Return the (x, y) coordinate for the center point of the cell that contains the specified text.  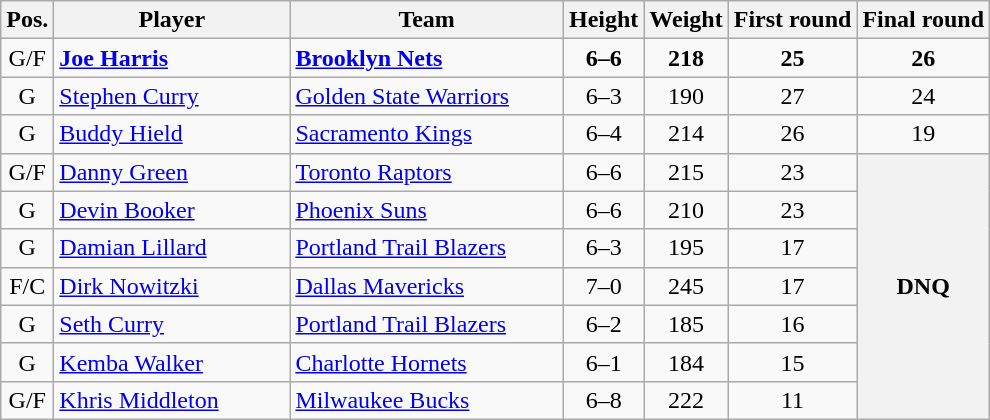
15 (792, 362)
Buddy Hield (172, 134)
Team (427, 20)
Golden State Warriors (427, 96)
7–0 (603, 286)
Stephen Curry (172, 96)
Charlotte Hornets (427, 362)
Brooklyn Nets (427, 58)
25 (792, 58)
6–2 (603, 324)
245 (686, 286)
210 (686, 210)
Dallas Mavericks (427, 286)
F/C (28, 286)
222 (686, 400)
19 (924, 134)
Dirk Nowitzki (172, 286)
24 (924, 96)
Weight (686, 20)
190 (686, 96)
Phoenix Suns (427, 210)
16 (792, 324)
6–1 (603, 362)
Sacramento Kings (427, 134)
Devin Booker (172, 210)
215 (686, 172)
184 (686, 362)
6–8 (603, 400)
195 (686, 248)
Kemba Walker (172, 362)
11 (792, 400)
Joe Harris (172, 58)
DNQ (924, 286)
Final round (924, 20)
Seth Curry (172, 324)
Height (603, 20)
214 (686, 134)
6–4 (603, 134)
218 (686, 58)
Danny Green (172, 172)
Toronto Raptors (427, 172)
Pos. (28, 20)
First round (792, 20)
Milwaukee Bucks (427, 400)
27 (792, 96)
Damian Lillard (172, 248)
Player (172, 20)
Khris Middleton (172, 400)
185 (686, 324)
